Find where the given text appears and provide that cell's center as [x, y] coordinate. 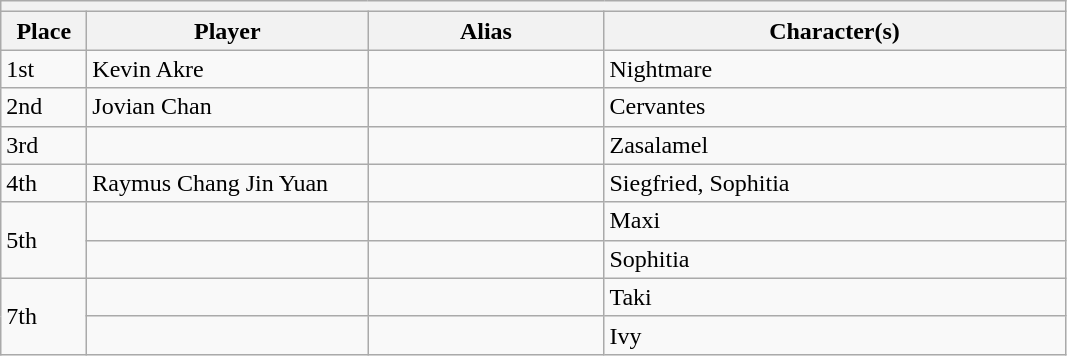
Sophitia [834, 259]
Zasalamel [834, 145]
Jovian Chan [228, 107]
Maxi [834, 221]
Taki [834, 297]
Raymus Chang Jin Yuan [228, 183]
7th [44, 316]
3rd [44, 145]
4th [44, 183]
1st [44, 69]
Kevin Akre [228, 69]
Cervantes [834, 107]
Nightmare [834, 69]
Ivy [834, 335]
2nd [44, 107]
5th [44, 240]
Alias [486, 31]
Player [228, 31]
Siegfried, Sophitia [834, 183]
Character(s) [834, 31]
Place [44, 31]
